Return the [x, y] coordinate for the center point of the cell that contains the specified text.  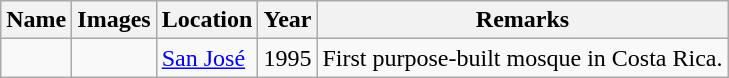
San José [207, 58]
Year [288, 20]
First purpose-built mosque in Costa Rica. [522, 58]
1995 [288, 58]
Remarks [522, 20]
Images [114, 20]
Name [36, 20]
Location [207, 20]
